For the text-containing cell, return its midpoint in [X, Y] coordinate format. 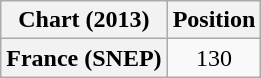
France (SNEP) [84, 58]
130 [214, 58]
Position [214, 20]
Chart (2013) [84, 20]
